Provide the [X, Y] coordinate of the cell's center where the given text is located.  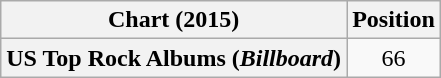
Chart (2015) [174, 20]
66 [394, 58]
US Top Rock Albums (Billboard) [174, 58]
Position [394, 20]
